Scan for the cell matching the given text and deliver its (x, y) coordinate at center. 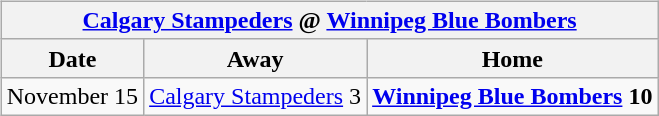
Calgary Stampeders 3 (256, 96)
Calgary Stampeders @ Winnipeg Blue Bombers (330, 20)
Winnipeg Blue Bombers 10 (512, 96)
Away (256, 58)
Date (72, 58)
November 15 (72, 96)
Home (512, 58)
